Output the [X, Y] coordinate of the center of the cell containing the given text.  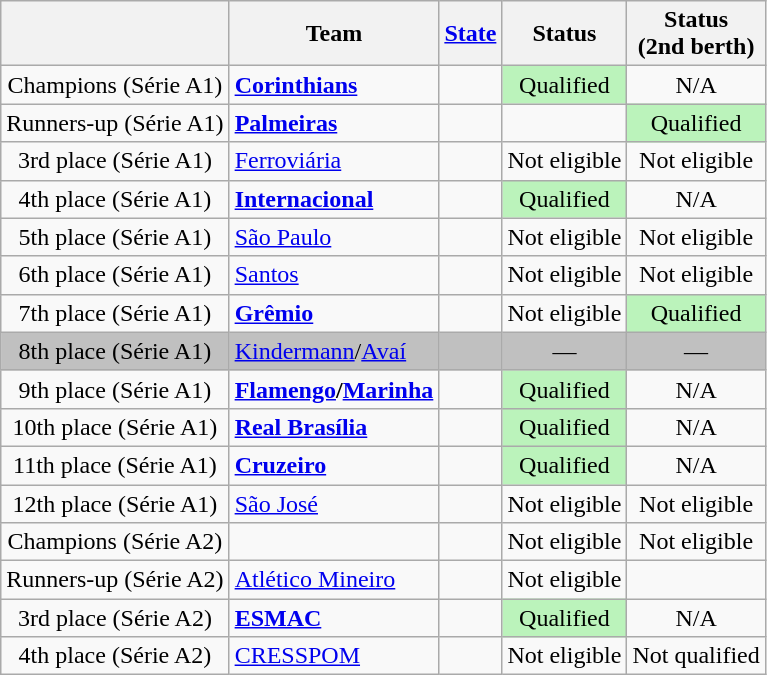
12th place (Série A1) [115, 503]
4th place (Série A2) [115, 656]
9th place (Série A1) [115, 389]
Status(2nd berth) [696, 34]
São Paulo [334, 237]
Champions (Série A1) [115, 85]
Not qualified [696, 656]
Ferroviária [334, 161]
Champions (Série A2) [115, 542]
Runners-up (Série A2) [115, 580]
10th place (Série A1) [115, 427]
Runners-up (Série A1) [115, 123]
3rd place (Série A1) [115, 161]
Corinthians [334, 85]
Flamengo/Marinha [334, 389]
Cruzeiro [334, 465]
Real Brasília [334, 427]
Atlético Mineiro [334, 580]
3rd place (Série A2) [115, 618]
7th place (Série A1) [115, 313]
11th place (Série A1) [115, 465]
Palmeiras [334, 123]
CRESSPOM [334, 656]
Kindermann/Avaí [334, 351]
Internacional [334, 199]
ESMAC [334, 618]
Grêmio [334, 313]
Status [564, 34]
8th place (Série A1) [115, 351]
State [470, 34]
Team [334, 34]
4th place (Série A1) [115, 199]
5th place (Série A1) [115, 237]
6th place (Série A1) [115, 275]
São José [334, 503]
Santos [334, 275]
